Find where the given text appears and provide that cell's center as (x, y) coordinate. 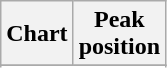
Peakposition (119, 34)
Chart (37, 34)
